Output the (x, y) coordinate of the center of the cell containing the given text.  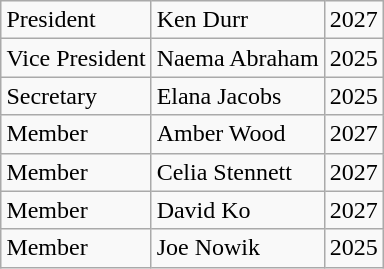
David Ko (238, 210)
Amber Wood (238, 134)
Joe Nowik (238, 248)
Celia Stennett (238, 172)
Ken Durr (238, 20)
Secretary (76, 96)
Naema Abraham (238, 58)
President (76, 20)
Vice President (76, 58)
Elana Jacobs (238, 96)
